Return the [X, Y] coordinate for the center point of the cell that contains the specified text.  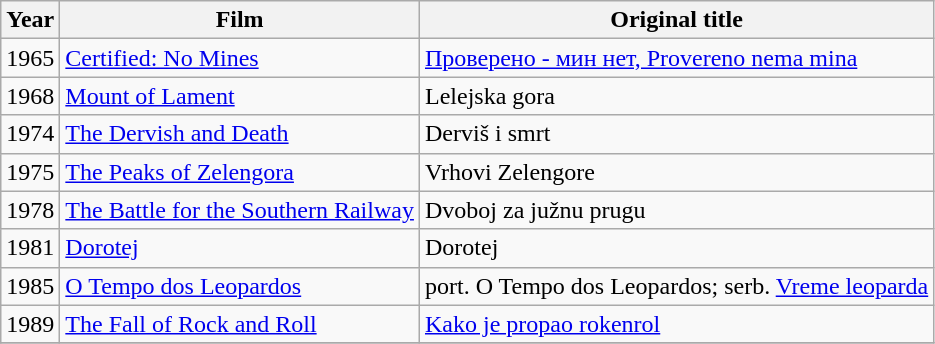
Year [30, 20]
Mount of Lament [240, 96]
Lelejska gora [676, 96]
1978 [30, 210]
1965 [30, 58]
Original title [676, 20]
The Dervish and Death [240, 134]
Dvoboj za južnu prugu [676, 210]
1981 [30, 248]
Derviš i smrt [676, 134]
1975 [30, 172]
1989 [30, 324]
The Battle for the Southern Railway [240, 210]
O Tempo dos Leopardos [240, 286]
The Fall of Rock and Roll [240, 324]
The Peaks of Zelengora [240, 172]
1968 [30, 96]
Film [240, 20]
1974 [30, 134]
Проверено - мин нет, Provereno nema mina [676, 58]
port. O Tempo dos Leopardos; serb. Vreme leoparda [676, 286]
Vrhovi Zelengore [676, 172]
1985 [30, 286]
Kako je propao rokenrol [676, 324]
Certified: No Mines [240, 58]
